Pinpoint the cell where the given text exists, returning its (x, y) midpoint coordinate. 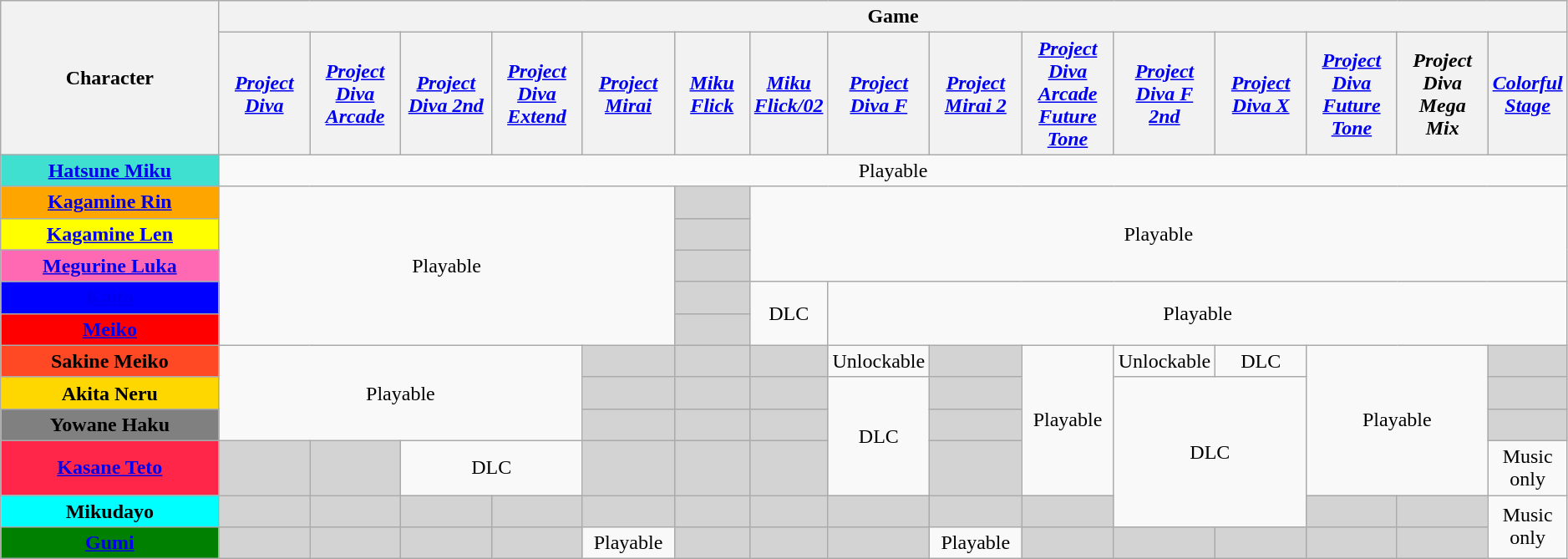
Megurine Luka (110, 266)
Character (110, 78)
Project Diva Future Tone (1352, 94)
Project Diva Mega Mix (1442, 94)
Project Mirai 2 (976, 94)
Kagamine Len (110, 234)
Kasane Teto (110, 468)
Sakine Meiko (110, 361)
Kaito (110, 297)
Project Diva Extend (536, 94)
Project Diva Arcade Future Tone (1068, 94)
Meiko (110, 329)
Hatsune Miku (110, 170)
Akita Neru (110, 393)
Project Diva X (1261, 94)
Yowane Haku (110, 424)
Project Diva 2nd (446, 94)
Game (893, 17)
Colorful Stage (1527, 94)
Project Diva (264, 94)
Project Mirai (628, 94)
Gumi (110, 543)
Project Diva F (879, 94)
Kagamine Rin (110, 202)
Mikudayo (110, 511)
Project Diva Arcade (356, 94)
Miku Flick/02 (789, 94)
Miku Flick (712, 94)
Project Diva F 2nd (1165, 94)
